From the cell containing the given text, extract its center point as [X, Y] coordinate. 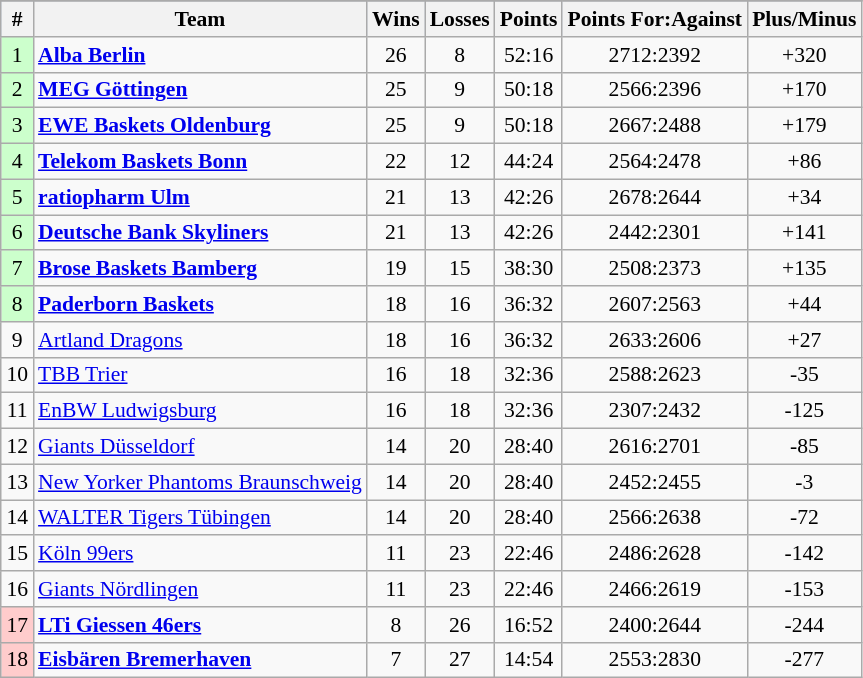
+86 [804, 162]
2 [17, 90]
New Yorker Phantoms Braunschweig [200, 482]
Losses [460, 19]
17 [17, 625]
16:52 [529, 625]
22 [396, 162]
Paderborn Baskets [200, 304]
52:16 [529, 55]
2400:2644 [654, 625]
Points For:Against [654, 19]
Giants Düsseldorf [200, 447]
2466:2619 [654, 589]
LTi Giessen 46ers [200, 625]
2442:2301 [654, 233]
EnBW Ludwigsburg [200, 411]
Köln 99ers [200, 554]
Brose Baskets Bamberg [200, 269]
2486:2628 [654, 554]
2616:2701 [654, 447]
EWE Baskets Oldenburg [200, 126]
+135 [804, 269]
WALTER Tigers Tübingen [200, 518]
2553:2830 [654, 660]
-153 [804, 589]
2712:2392 [654, 55]
10 [17, 375]
5 [17, 197]
+44 [804, 304]
-72 [804, 518]
Telekom Baskets Bonn [200, 162]
-142 [804, 554]
# [17, 19]
6 [17, 233]
2678:2644 [654, 197]
-277 [804, 660]
+27 [804, 340]
-244 [804, 625]
3 [17, 126]
2452:2455 [654, 482]
+34 [804, 197]
+179 [804, 126]
Plus/Minus [804, 19]
-85 [804, 447]
Eisbären Bremerhaven [200, 660]
4 [17, 162]
14:54 [529, 660]
1 [17, 55]
2667:2488 [654, 126]
2588:2623 [654, 375]
TBB Trier [200, 375]
MEG Göttingen [200, 90]
2564:2478 [654, 162]
2633:2606 [654, 340]
2566:2638 [654, 518]
Giants Nördlingen [200, 589]
38:30 [529, 269]
+320 [804, 55]
+170 [804, 90]
2508:2373 [654, 269]
-125 [804, 411]
19 [396, 269]
Alba Berlin [200, 55]
Wins [396, 19]
Team [200, 19]
2607:2563 [654, 304]
-35 [804, 375]
27 [460, 660]
ratiopharm Ulm [200, 197]
2566:2396 [654, 90]
Artland Dragons [200, 340]
Deutsche Bank Skyliners [200, 233]
Points [529, 19]
-3 [804, 482]
+141 [804, 233]
44:24 [529, 162]
2307:2432 [654, 411]
